Extract the (x, y) coordinate from the center of the cell holding the provided text.  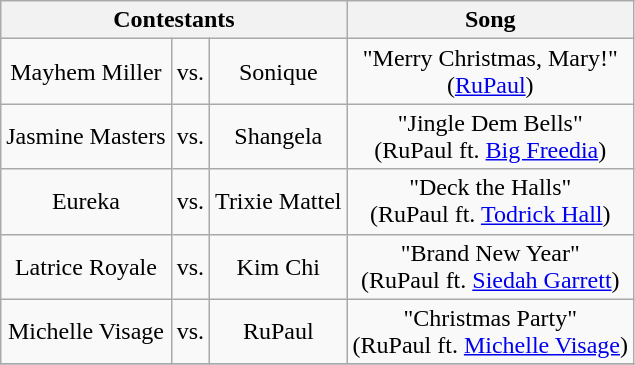
Eureka (86, 202)
"Deck the Halls"(RuPaul ft. Todrick Hall) (490, 202)
Jasmine Masters (86, 136)
"Jingle Dem Bells"(RuPaul ft. Big Freedia) (490, 136)
"Christmas Party"(RuPaul ft. Michelle Visage) (490, 332)
Latrice Royale (86, 266)
RuPaul (279, 332)
Song (490, 20)
"Brand New Year"(RuPaul ft. Siedah Garrett) (490, 266)
Trixie Mattel (279, 202)
Shangela (279, 136)
Michelle Visage (86, 332)
"Merry Christmas, Mary!"(RuPaul) (490, 72)
Mayhem Miller (86, 72)
Contestants (174, 20)
Sonique (279, 72)
Kim Chi (279, 266)
